Detect which cell encompasses the target text, then output its (X, Y) center coordinate. 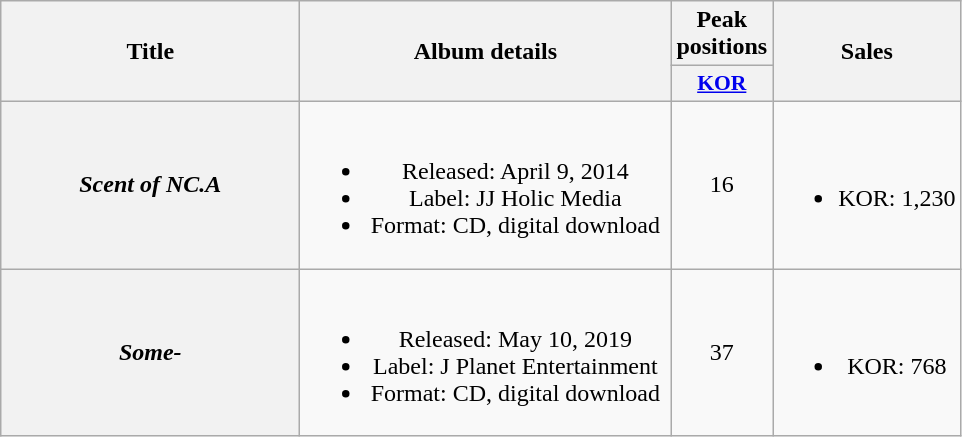
Album details (486, 52)
Released: April 9, 2014Label: JJ Holic MediaFormat: CD, digital download (486, 184)
Some- (150, 352)
KOR (722, 84)
Peak positions (722, 34)
16 (722, 184)
Released: May 10, 2019Label: J Planet EntertainmentFormat: CD, digital download (486, 352)
Sales (867, 52)
Scent of NC.A (150, 184)
Title (150, 52)
37 (722, 352)
KOR: 768 (867, 352)
KOR: 1,230 (867, 184)
